Detect which cell encompasses the target text, then output its [X, Y] center coordinate. 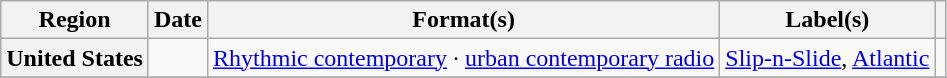
Region [75, 20]
Date [178, 20]
Label(s) [828, 20]
United States [75, 58]
Slip-n-Slide, Atlantic [828, 58]
Format(s) [464, 20]
Rhythmic contemporary · urban contemporary radio [464, 58]
